Scan for the cell matching the given text and deliver its [X, Y] coordinate at center. 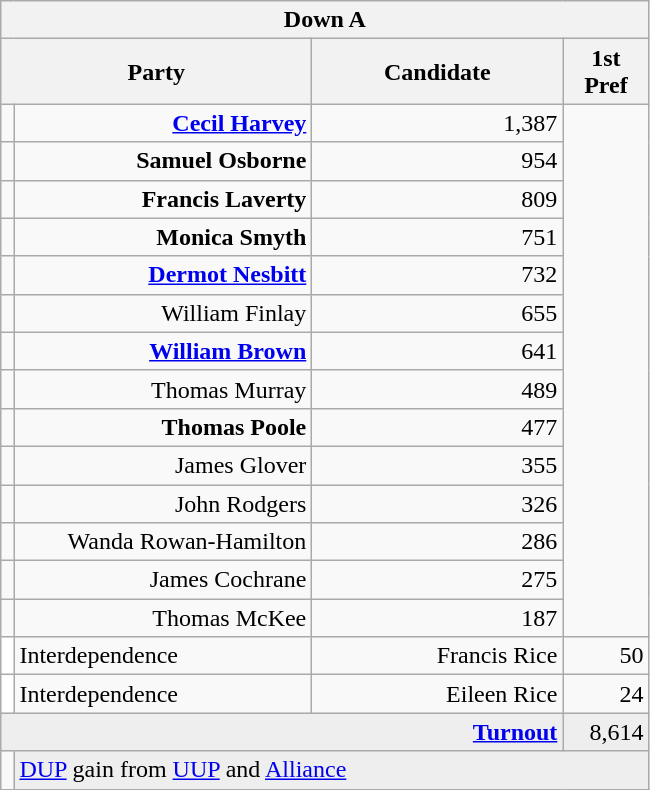
275 [438, 580]
477 [438, 427]
751 [438, 237]
James Cochrane [163, 580]
Dermot Nesbitt [163, 275]
8,614 [606, 732]
641 [438, 351]
John Rodgers [163, 503]
Thomas McKee [163, 618]
Monica Smyth [163, 237]
954 [438, 161]
Down A [325, 20]
Thomas Poole [163, 427]
Cecil Harvey [163, 123]
50 [606, 656]
DUP gain from UUP and Alliance [332, 770]
Turnout [282, 732]
1,387 [438, 123]
489 [438, 389]
24 [606, 694]
Francis Laverty [163, 199]
William Brown [163, 351]
Party [156, 72]
Francis Rice [438, 656]
355 [438, 465]
Thomas Murray [163, 389]
James Glover [163, 465]
1st Pref [606, 72]
Candidate [438, 72]
286 [438, 542]
Eileen Rice [438, 694]
326 [438, 503]
Wanda Rowan-Hamilton [163, 542]
809 [438, 199]
Samuel Osborne [163, 161]
732 [438, 275]
655 [438, 313]
William Finlay [163, 313]
187 [438, 618]
